Capture the cell that displays the provided text and extract its (X, Y) central coordinate. 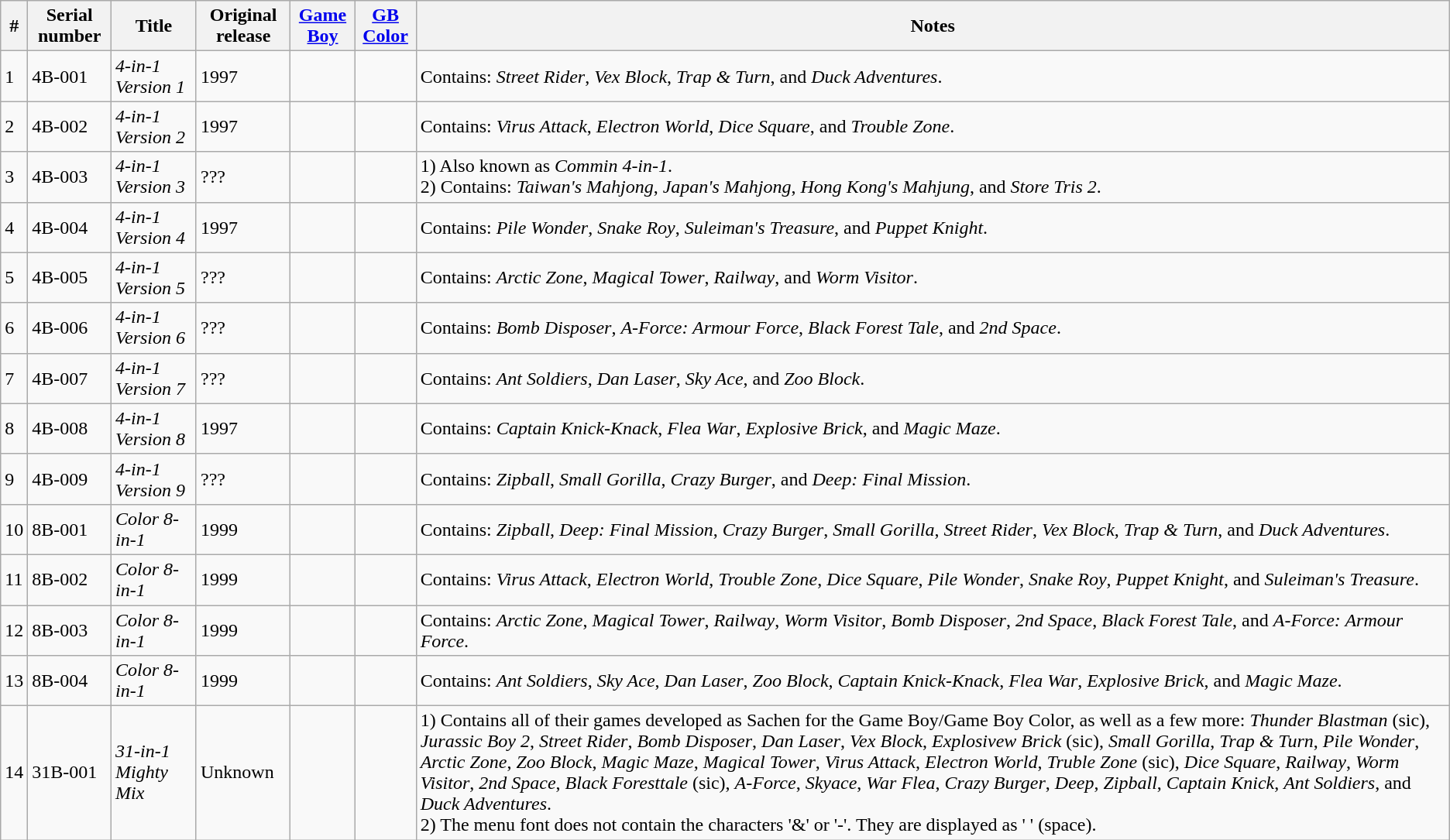
4-in-1 Version 3 (154, 177)
4-in-1 Version 2 (154, 127)
Contains: Zipball, Deep: Final Mission, Crazy Burger, Small Gorilla, Street Rider, Vex Block, Trap & Turn, and Duck Adventures. (933, 530)
13 (14, 681)
8 (14, 429)
4B-009 (70, 478)
# (14, 26)
Title (154, 26)
Contains: Virus Attack, Electron World, Dice Square, and Trouble Zone. (933, 127)
8B-004 (70, 681)
4B-003 (70, 177)
Contains: Arctic Zone, Magical Tower, Railway, and Worm Visitor. (933, 277)
11 (14, 579)
7 (14, 378)
1) Also known as Commin 4-in-1.2) Contains: Taiwan's Mahjong, Japan's Mahjong, Hong Kong's Mahjung, and Store Tris 2. (933, 177)
GB Color (386, 26)
4-in-1 Version 4 (154, 228)
31B-001 (70, 773)
4B-008 (70, 429)
4 (14, 228)
Contains: Ant Soldiers, Dan Laser, Sky Ace, and Zoo Block. (933, 378)
9 (14, 478)
Notes (933, 26)
4-in-1 Version 9 (154, 478)
Contains: Captain Knick-Knack, Flea War, Explosive Brick, and Magic Maze. (933, 429)
Unknown (243, 773)
Contains: Street Rider, Vex Block, Trap & Turn, and Duck Adventures. (933, 76)
4B-005 (70, 277)
Contains: Ant Soldiers, Sky Ace, Dan Laser, Zoo Block, Captain Knick-Knack, Flea War, Explosive Brick, and Magic Maze. (933, 681)
Contains: Pile Wonder, Snake Roy, Suleiman's Treasure, and Puppet Knight. (933, 228)
4B-007 (70, 378)
4-in-1 Version 8 (154, 429)
4B-006 (70, 328)
1 (14, 76)
8B-002 (70, 579)
Contains: Arctic Zone, Magical Tower, Railway, Worm Visitor, Bomb Disposer, 2nd Space, Black Forest Tale, and A-Force: Armour Force. (933, 630)
3 (14, 177)
8B-003 (70, 630)
Contains: Bomb Disposer, A-Force: Armour Force, Black Forest Tale, and 2nd Space. (933, 328)
6 (14, 328)
4-in-1 Version 1 (154, 76)
4B-001 (70, 76)
Contains: Virus Attack, Electron World, Trouble Zone, Dice Square, Pile Wonder, Snake Roy, Puppet Knight, and Suleiman's Treasure. (933, 579)
Game Boy (322, 26)
Original release (243, 26)
Contains: Zipball, Small Gorilla, Crazy Burger, and Deep: Final Mission. (933, 478)
4B-004 (70, 228)
2 (14, 127)
4-in-1 Version 7 (154, 378)
10 (14, 530)
4B-002 (70, 127)
12 (14, 630)
5 (14, 277)
8B-001 (70, 530)
4-in-1 Version 5 (154, 277)
4-in-1 Version 6 (154, 328)
31-in-1 Mighty Mix (154, 773)
Serial number (70, 26)
14 (14, 773)
